For the text-containing cell, return its midpoint in [X, Y] coordinate format. 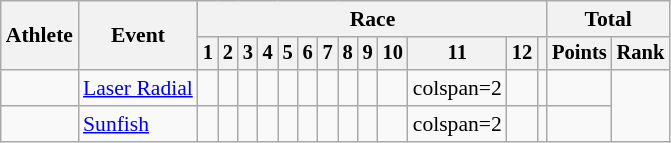
1 [208, 54]
Sunfish [138, 124]
Race [372, 19]
Rank [641, 54]
Laser Radial [138, 88]
4 [268, 54]
5 [288, 54]
Points [579, 54]
Total [608, 19]
7 [328, 54]
10 [393, 54]
3 [248, 54]
8 [348, 54]
2 [228, 54]
12 [522, 54]
6 [308, 54]
Event [138, 36]
Athlete [40, 36]
11 [458, 54]
9 [368, 54]
